Return the [X, Y] coordinate for the center point of the cell that contains the specified text.  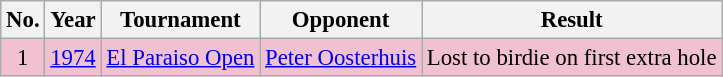
1 [23, 58]
El Paraiso Open [180, 58]
Opponent [341, 20]
Tournament [180, 20]
No. [23, 20]
Year [73, 20]
Peter Oosterhuis [341, 58]
Result [572, 20]
Lost to birdie on first extra hole [572, 58]
1974 [73, 58]
